Pinpoint the cell where the given text exists, returning its [X, Y] midpoint coordinate. 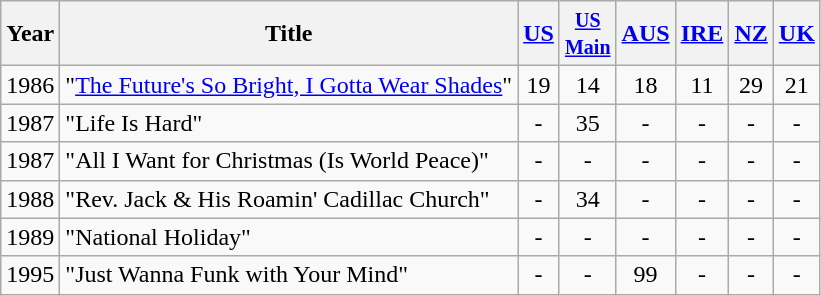
34 [588, 199]
1989 [30, 237]
USMain [588, 34]
14 [588, 85]
IRE [702, 34]
"All I Want for Christmas (Is World Peace)" [289, 161]
1986 [30, 85]
"Life Is Hard" [289, 123]
1988 [30, 199]
29 [751, 85]
Year [30, 34]
AUS [646, 34]
18 [646, 85]
"Just Wanna Funk with Your Mind" [289, 275]
11 [702, 85]
"The Future's So Bright, I Gotta Wear Shades" [289, 85]
"Rev. Jack & His Roamin' Cadillac Church" [289, 199]
Title [289, 34]
99 [646, 275]
US [539, 34]
1995 [30, 275]
35 [588, 123]
"National Holiday" [289, 237]
19 [539, 85]
NZ [751, 34]
21 [796, 85]
UK [796, 34]
